Extract the (X, Y) coordinate from the center of the cell holding the provided text.  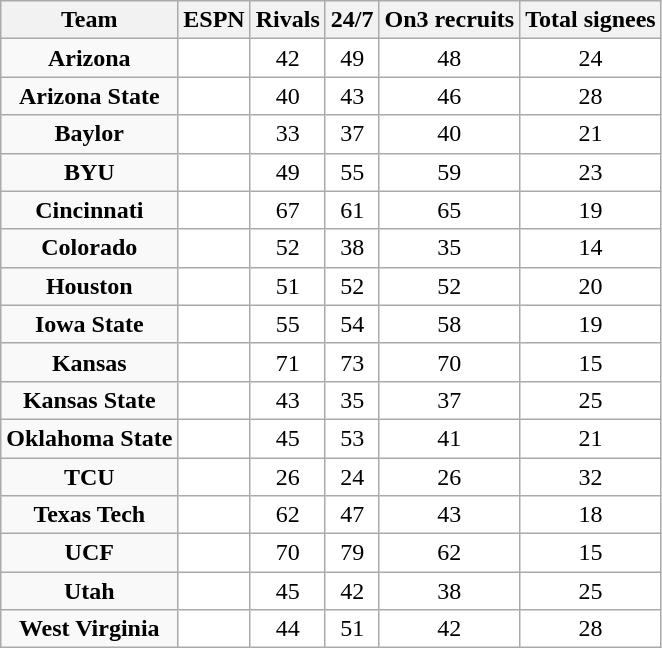
14 (591, 248)
67 (288, 210)
Baylor (90, 134)
58 (450, 324)
41 (450, 438)
46 (450, 96)
33 (288, 134)
Arizona (90, 58)
24/7 (352, 20)
BYU (90, 172)
79 (352, 553)
61 (352, 210)
Team (90, 20)
20 (591, 286)
54 (352, 324)
Cincinnati (90, 210)
Oklahoma State (90, 438)
23 (591, 172)
Rivals (288, 20)
Utah (90, 591)
Colorado (90, 248)
47 (352, 515)
59 (450, 172)
71 (288, 362)
44 (288, 629)
Houston (90, 286)
73 (352, 362)
UCF (90, 553)
Arizona State (90, 96)
Texas Tech (90, 515)
West Virginia (90, 629)
ESPN (214, 20)
53 (352, 438)
On3 recruits (450, 20)
Kansas (90, 362)
18 (591, 515)
Total signees (591, 20)
48 (450, 58)
TCU (90, 477)
65 (450, 210)
32 (591, 477)
Kansas State (90, 400)
Iowa State (90, 324)
